Search for the cell housing the specified text and yield its (X, Y) center coordinate. 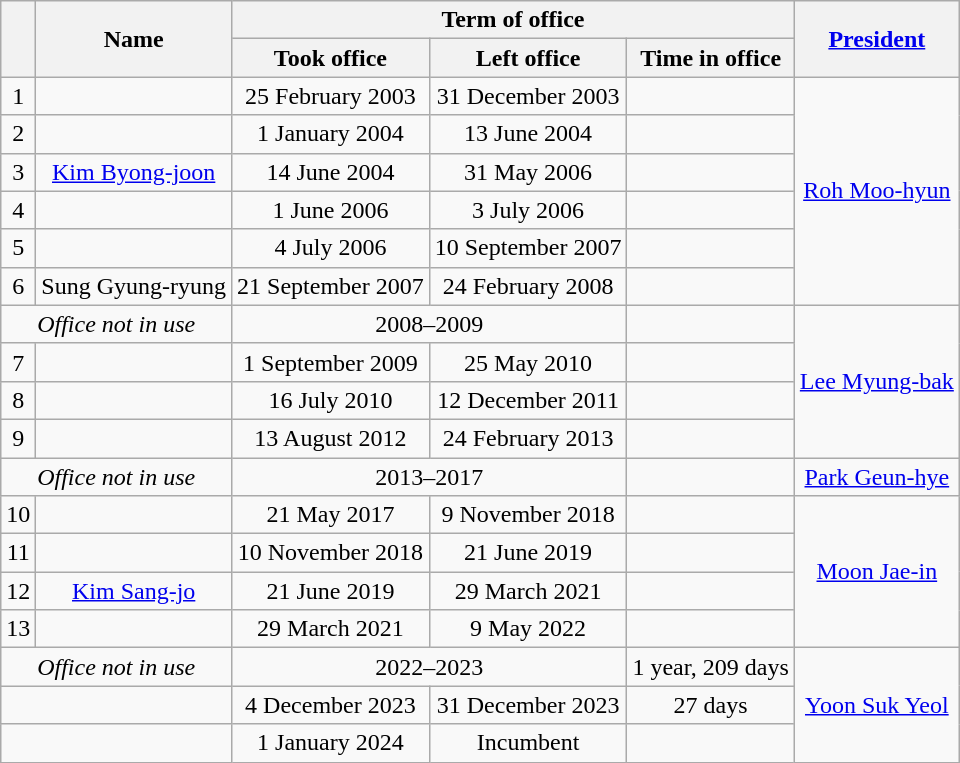
President (876, 39)
1 year, 209 days (710, 667)
27 days (710, 705)
Time in office (710, 58)
2008–2009 (430, 324)
21 May 2017 (331, 515)
1 (18, 96)
14 June 2004 (331, 172)
24 February 2013 (528, 438)
1 June 2006 (331, 210)
9 May 2022 (528, 629)
21 September 2007 (331, 286)
2 (18, 134)
11 (18, 553)
Lee Myung-bak (876, 381)
31 December 2003 (528, 96)
6 (18, 286)
25 May 2010 (528, 362)
4 December 2023 (331, 705)
3 (18, 172)
8 (18, 400)
12 (18, 591)
Left office (528, 58)
2013–2017 (430, 477)
9 November 2018 (528, 515)
13 (18, 629)
12 December 2011 (528, 400)
Name (134, 39)
31 May 2006 (528, 172)
Sung Gyung-ryung (134, 286)
31 December 2023 (528, 705)
3 July 2006 (528, 210)
Kim Byong-joon (134, 172)
1 January 2024 (331, 743)
Park Geun-hye (876, 477)
5 (18, 248)
7 (18, 362)
Term of office (514, 20)
9 (18, 438)
Incumbent (528, 743)
Kim Sang-jo (134, 591)
25 February 2003 (331, 96)
10 November 2018 (331, 553)
10 September 2007 (528, 248)
13 June 2004 (528, 134)
1 January 2004 (331, 134)
Moon Jae-in (876, 572)
13 August 2012 (331, 438)
Took office (331, 58)
4 July 2006 (331, 248)
10 (18, 515)
16 July 2010 (331, 400)
4 (18, 210)
24 February 2008 (528, 286)
1 September 2009 (331, 362)
2022–2023 (430, 667)
Yoon Suk Yeol (876, 705)
Roh Moo-hyun (876, 191)
